Determine the (x, y) coordinate at the center of the cell enclosing the given text.  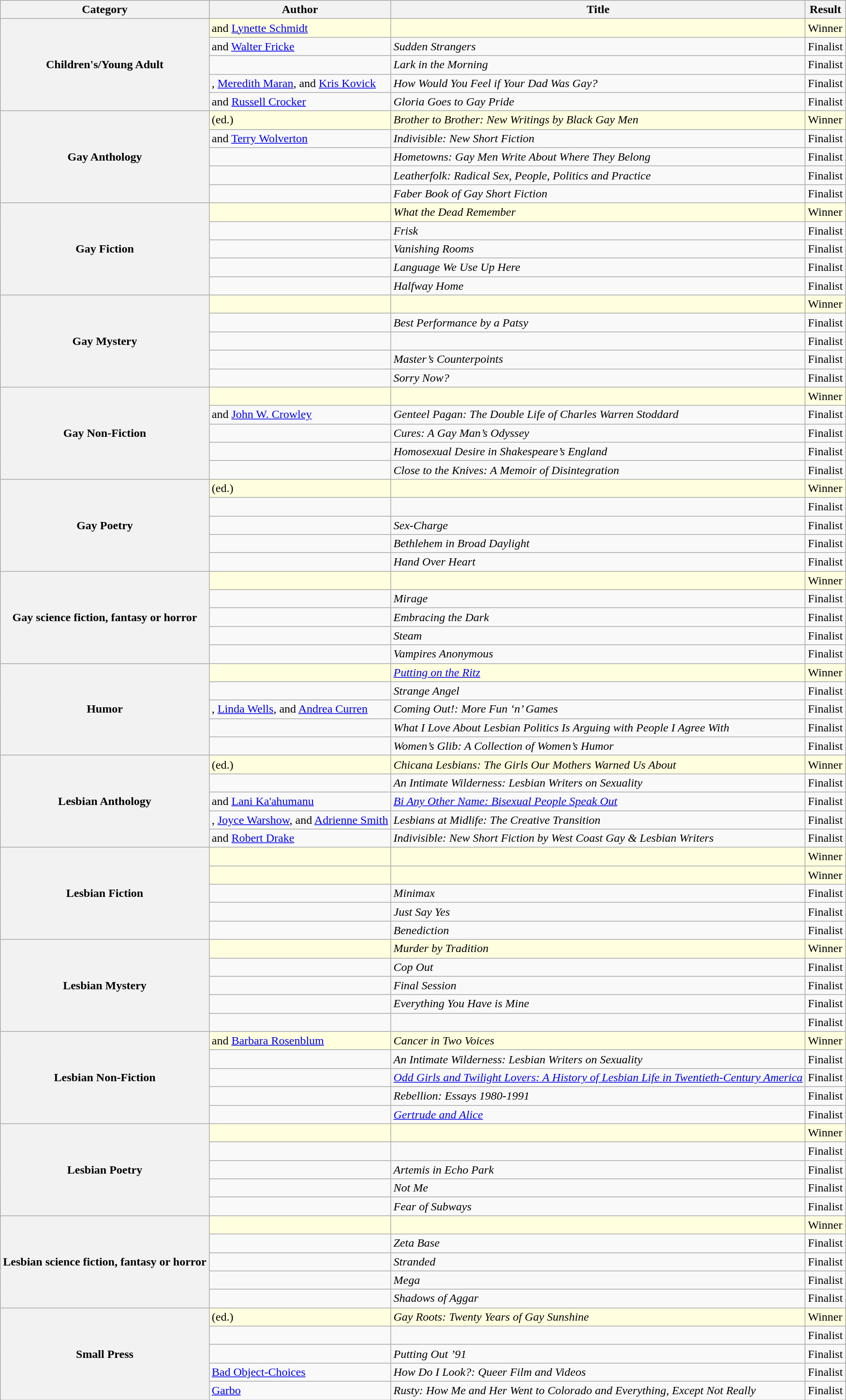
Result (825, 10)
Vanishing Rooms (598, 249)
Lesbians at Midlife: The Creative Transition (598, 820)
Lesbian Fiction (104, 894)
Cures: A Gay Man’s Odyssey (598, 433)
Author (300, 10)
Category (104, 10)
Leatherfolk: Radical Sex, People, Politics and Practice (598, 175)
Sorry Now? (598, 378)
, Meredith Maran, and Kris Kovick (300, 83)
Humor (104, 709)
Minimax (598, 894)
, Joyce Warshow, and Adrienne Smith (300, 820)
How Do I Look?: Queer Film and Videos (598, 1372)
Faber Book of Gay Short Fiction (598, 194)
Title (598, 10)
Shadows of Aggar (598, 1298)
and Lani Ka'ahumanu (300, 801)
Chicana Lesbians: The Girls Our Mothers Warned Us About (598, 764)
Fear of Subways (598, 1206)
Gay Fiction (104, 249)
Rebellion: Essays 1980-1991 (598, 1096)
Strange Angel (598, 691)
Lesbian Non-Fiction (104, 1077)
Small Press (104, 1354)
Brother to Brother: New Writings by Black Gay Men (598, 120)
Gloria Goes to Gay Pride (598, 102)
Gay Non-Fiction (104, 433)
Sex-Charge (598, 525)
Gay Mystery (104, 341)
Coming Out!: More Fun ‘n’ Games (598, 709)
Not Me (598, 1188)
Gay Anthology (104, 157)
Best Performance by a Patsy (598, 323)
and Russell Crocker (300, 102)
Halfway Home (598, 286)
Gay Poetry (104, 525)
How Would You Feel if Your Dad Was Gay? (598, 83)
Women’s Glib: A Collection of Women’s Humor (598, 746)
Artemis in Echo Park (598, 1170)
Steam (598, 636)
Mirage (598, 599)
and Robert Drake (300, 838)
Bad Object-Choices (300, 1372)
Stranded (598, 1262)
Putting on the Ritz (598, 672)
Benediction (598, 930)
Indivisible: New Short Fiction (598, 138)
Zeta Base (598, 1243)
Just Say Yes (598, 912)
Indivisible: New Short Fiction by West Coast Gay & Lesbian Writers (598, 838)
Gertrude and Alice (598, 1114)
Vampires Anonymous (598, 654)
and Walter Fricke (300, 46)
Bethlehem in Broad Daylight (598, 544)
Genteel Pagan: The Double Life of Charles Warren Stoddard (598, 415)
, Linda Wells, and Andrea Curren (300, 709)
Embracing the Dark (598, 617)
What the Dead Remember (598, 212)
Odd Girls and Twilight Lovers: A History of Lesbian Life in Twentieth-Century America (598, 1077)
Frisk (598, 231)
Mega (598, 1280)
Lark in the Morning (598, 65)
Murder by Tradition (598, 949)
and Barbara Rosenblum (300, 1041)
and John W. Crowley (300, 415)
Garbo (300, 1390)
Cancer in Two Voices (598, 1041)
What I Love About Lesbian Politics Is Arguing with People I Agree With (598, 728)
and Terry Wolverton (300, 138)
Children's/Young Adult (104, 65)
Final Session (598, 985)
Close to the Knives: A Memoir of Disintegration (598, 470)
Cop Out (598, 967)
Sudden Strangers (598, 46)
Lesbian Anthology (104, 801)
Putting Out ’91 (598, 1354)
Lesbian Poetry (104, 1170)
Hand Over Heart (598, 562)
Lesbian science fiction, fantasy or horror (104, 1262)
Gay science fiction, fantasy or horror (104, 617)
Everything You Have is Mine (598, 1004)
Gay Roots: Twenty Years of Gay Sunshine (598, 1317)
Lesbian Mystery (104, 985)
Rusty: How Me and Her Went to Colorado and Everything, Except Not Really (598, 1390)
Master’s Counterpoints (598, 359)
and Lynette Schmidt (300, 28)
Homosexual Desire in Shakespeare’s England (598, 451)
Hometowns: Gay Men Write About Where They Belong (598, 157)
Bi Any Other Name: Bisexual People Speak Out (598, 801)
Language We Use Up Here (598, 268)
